Locate the cell with the specified text and output its [X, Y] center coordinate. 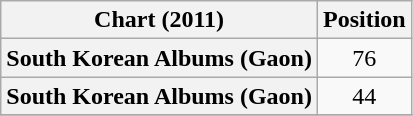
44 [364, 96]
Chart (2011) [160, 20]
Position [364, 20]
76 [364, 58]
